Detect which cell encompasses the target text, then output its (X, Y) center coordinate. 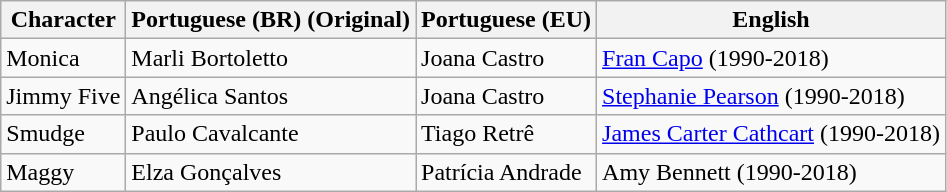
Marli Bortoletto (271, 58)
Jimmy Five (64, 96)
Character (64, 20)
Patrícia Andrade (506, 172)
Portuguese (EU) (506, 20)
Paulo Cavalcante (271, 134)
Portuguese (BR) (Original) (271, 20)
Angélica Santos (271, 96)
Amy Bennett (1990-2018) (772, 172)
Fran Capo (1990-2018) (772, 58)
Monica (64, 58)
Smudge (64, 134)
Stephanie Pearson (1990-2018) (772, 96)
Tiago Retrê (506, 134)
Maggy (64, 172)
James Carter Cathcart (1990-2018) (772, 134)
English (772, 20)
Elza Gonçalves (271, 172)
